Extract the (X, Y) coordinate from the center of the cell holding the provided text.  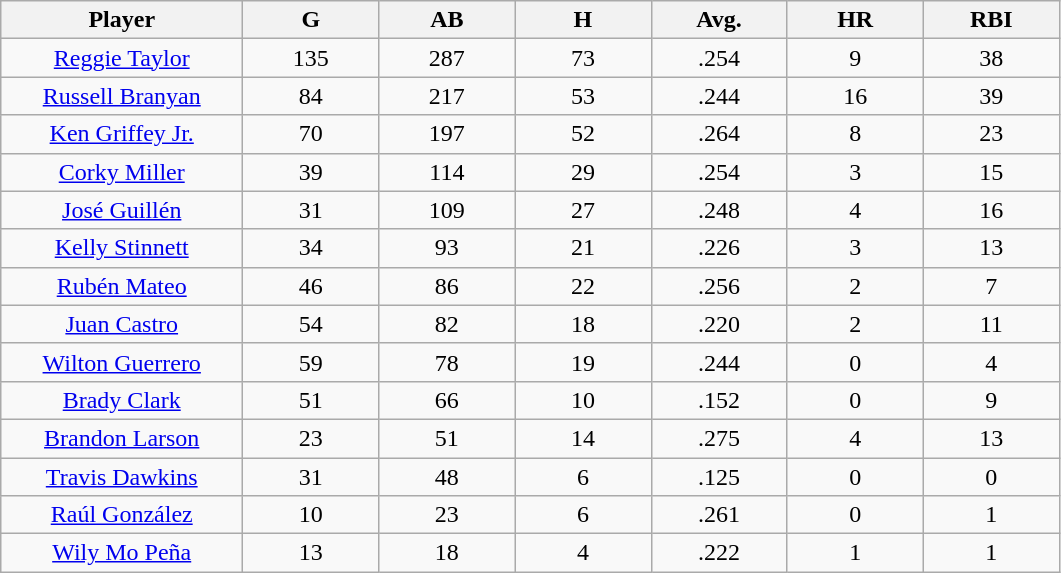
27 (583, 210)
Corky Miller (122, 172)
Brandon Larson (122, 438)
84 (311, 96)
AB (447, 20)
82 (447, 324)
7 (991, 286)
.248 (719, 210)
22 (583, 286)
93 (447, 248)
53 (583, 96)
Brady Clark (122, 400)
HR (855, 20)
52 (583, 134)
135 (311, 58)
19 (583, 362)
217 (447, 96)
.256 (719, 286)
.264 (719, 134)
66 (447, 400)
197 (447, 134)
46 (311, 286)
.220 (719, 324)
Raúl González (122, 515)
Kelly Stinnett (122, 248)
54 (311, 324)
.152 (719, 400)
8 (855, 134)
70 (311, 134)
Ken Griffey Jr. (122, 134)
.226 (719, 248)
15 (991, 172)
11 (991, 324)
.222 (719, 553)
109 (447, 210)
21 (583, 248)
H (583, 20)
Juan Castro (122, 324)
RBI (991, 20)
48 (447, 477)
Reggie Taylor (122, 58)
14 (583, 438)
Wilton Guerrero (122, 362)
287 (447, 58)
34 (311, 248)
38 (991, 58)
59 (311, 362)
Travis Dawkins (122, 477)
114 (447, 172)
G (311, 20)
.275 (719, 438)
Player (122, 20)
Rubén Mateo (122, 286)
José Guillén (122, 210)
Russell Branyan (122, 96)
.261 (719, 515)
29 (583, 172)
.125 (719, 477)
Avg. (719, 20)
73 (583, 58)
Wily Mo Peña (122, 553)
86 (447, 286)
78 (447, 362)
